For the text-containing cell, return its midpoint in [x, y] coordinate format. 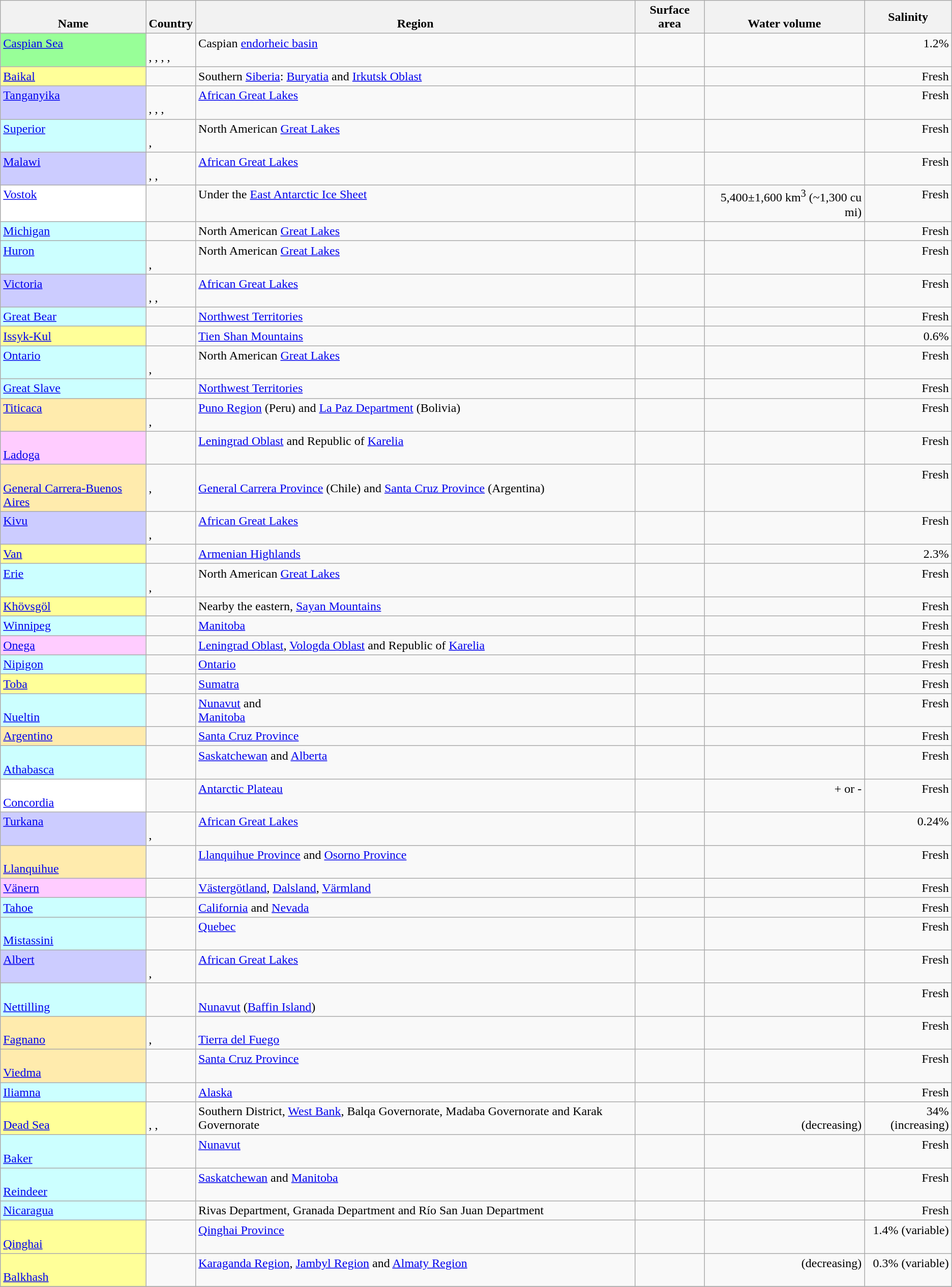
Water volume [784, 17]
Vostok [73, 203]
California and Nevada [415, 907]
Västergötland, Dalsland, Värmland [415, 888]
Nettilling [73, 1000]
Saskatchewan and Manitoba [415, 1185]
Qinghai Province [415, 1237]
Caspian Sea [73, 50]
, , , [171, 103]
2.3% [908, 554]
Dead Sea [73, 1119]
Viedma [73, 1066]
Iliamna [73, 1092]
Karaganda Region, Jambyl Region and Almaty Region [415, 1270]
0.3% (variable) [908, 1270]
Country [171, 17]
Surface area [670, 17]
Sumatra [415, 684]
Llanquihue [73, 861]
Rivas Department, Granada Department and Río San Juan Department [415, 1211]
Turkana [73, 829]
1.4% (variable) [908, 1237]
Great Bear [73, 317]
Fagnano [73, 1032]
Concordia [73, 795]
Nunavut (Baffin Island) [415, 1000]
Saskatchewan and Alberta [415, 763]
Antarctic Plateau [415, 795]
Erie [73, 580]
Armenian Highlands [415, 554]
Leningrad Oblast and Republic of Karelia [415, 447]
Reindeer [73, 1185]
General Carrera Province (Chile) and Santa Cruz Province (Argentina) [415, 488]
Toba [73, 684]
Tanganyika [73, 103]
Llanquihue Province and Osorno Province [415, 861]
Nicaragua [73, 1211]
Athabasca [73, 763]
Alaska [415, 1092]
Albert [73, 966]
Nunavut [415, 1151]
Van [73, 554]
Qinghai [73, 1237]
Caspian endorheic basin [415, 50]
Southern Siberia: Buryatia and Irkutsk Oblast [415, 76]
Huron [73, 257]
1.2% [908, 50]
5,400±1,600 km3 (~1,300 cu mi) [784, 203]
Southern District, West Bank, Balqa Governorate, Madaba Governorate and Karak Governorate [415, 1119]
Superior [73, 135]
Ladoga [73, 447]
+ or - [784, 795]
Puno Region (Peru) and La Paz Department (Bolivia) [415, 415]
Michigan [73, 231]
Salinity [908, 17]
0.6% [908, 336]
Great Slave [73, 388]
Tierra del Fuego [415, 1032]
Nipigon [73, 665]
Titicaca [73, 415]
Nueltin [73, 710]
Tien Shan Mountains [415, 336]
34% (increasing) [908, 1119]
Baker [73, 1151]
Baikal [73, 76]
Balkhash [73, 1270]
Kivu [73, 528]
General Carrera-Buenos Aires [73, 488]
Victoria [73, 291]
Vänern [73, 888]
Malawi [73, 169]
Onega [73, 645]
Quebec [415, 934]
, , , , [171, 50]
Khövsgöl [73, 606]
Manitoba [415, 626]
Winnipeg [73, 626]
Argentino [73, 736]
Name [73, 17]
Tahoe [73, 907]
Nearby the eastern, Sayan Mountains [415, 606]
Mistassini [73, 934]
0.24% [908, 829]
Leningrad Oblast, Vologda Oblast and Republic of Karelia [415, 645]
Under the East Antarctic Ice Sheet [415, 203]
Issyk-Kul [73, 336]
Region [415, 17]
Nunavut andManitoba [415, 710]
